Determine the (X, Y) coordinate at the center of the cell enclosing the given text.  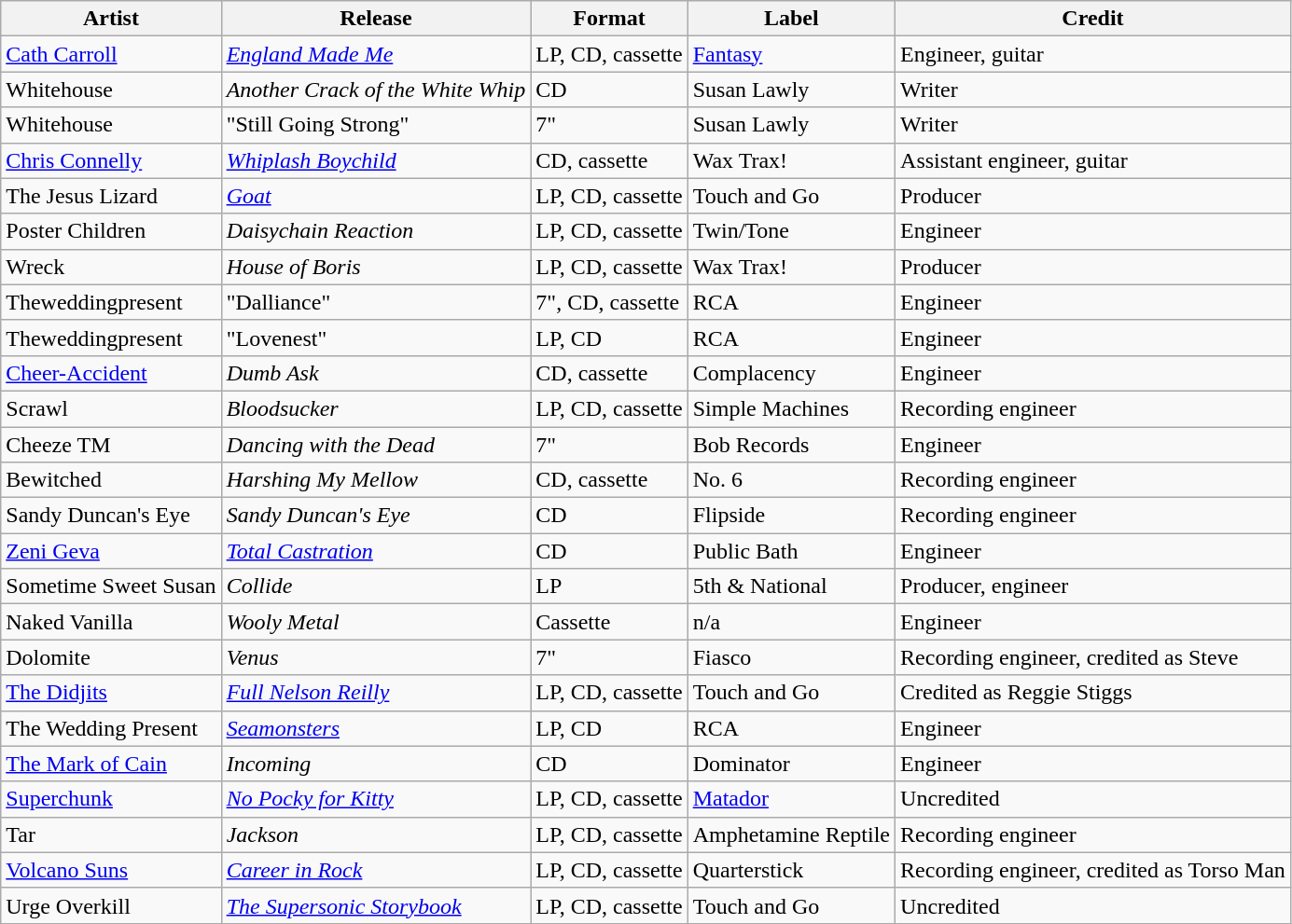
Bewitched (111, 480)
Dolomite (111, 657)
Simple Machines (791, 408)
Dumb Ask (376, 373)
Flipside (791, 516)
Zeni Geva (111, 551)
Another Crack of the White Whip (376, 90)
England Made Me (376, 54)
The Mark of Cain (111, 764)
Fiasco (791, 657)
Fantasy (791, 54)
Goat (376, 196)
Harshing My Mellow (376, 480)
The Supersonic Storybook (376, 905)
Poster Children (111, 231)
"Lovenest" (376, 338)
Public Bath (791, 551)
Assistant engineer, guitar (1093, 160)
Engineer, guitar (1093, 54)
Whiplash Boychild (376, 160)
The Wedding Present (111, 728)
Recording engineer, credited as Steve (1093, 657)
Incoming (376, 764)
Cheeze TM (111, 445)
Format (609, 19)
7", CD, cassette (609, 302)
Cath Carroll (111, 54)
5th & National (791, 586)
Cassette (609, 622)
Complacency (791, 373)
Collide (376, 586)
Twin/Tone (791, 231)
No Pocky for Kitty (376, 799)
Matador (791, 799)
Label (791, 19)
The Jesus Lizard (111, 196)
LP (609, 586)
Volcano Suns (111, 870)
The Didjits (111, 693)
Cheer-Accident (111, 373)
Seamonsters (376, 728)
Superchunk (111, 799)
Urge Overkill (111, 905)
Release (376, 19)
Naked Vanilla (111, 622)
Scrawl (111, 408)
Credited as Reggie Stiggs (1093, 693)
n/a (791, 622)
Bob Records (791, 445)
Wreck (111, 267)
Full Nelson Reilly (376, 693)
Chris Connelly (111, 160)
Wooly Metal (376, 622)
House of Boris (376, 267)
Daisychain Reaction (376, 231)
Career in Rock (376, 870)
"Still Going Strong" (376, 125)
Recording engineer, credited as Torso Man (1093, 870)
Venus (376, 657)
Tar (111, 834)
Credit (1093, 19)
Dominator (791, 764)
"Dalliance" (376, 302)
Total Castration (376, 551)
Bloodsucker (376, 408)
Producer, engineer (1093, 586)
Sometime Sweet Susan (111, 586)
Amphetamine Reptile (791, 834)
No. 6 (791, 480)
Dancing with the Dead (376, 445)
Artist (111, 19)
Quarterstick (791, 870)
Jackson (376, 834)
